From the cell containing the given text, extract its center point as [X, Y] coordinate. 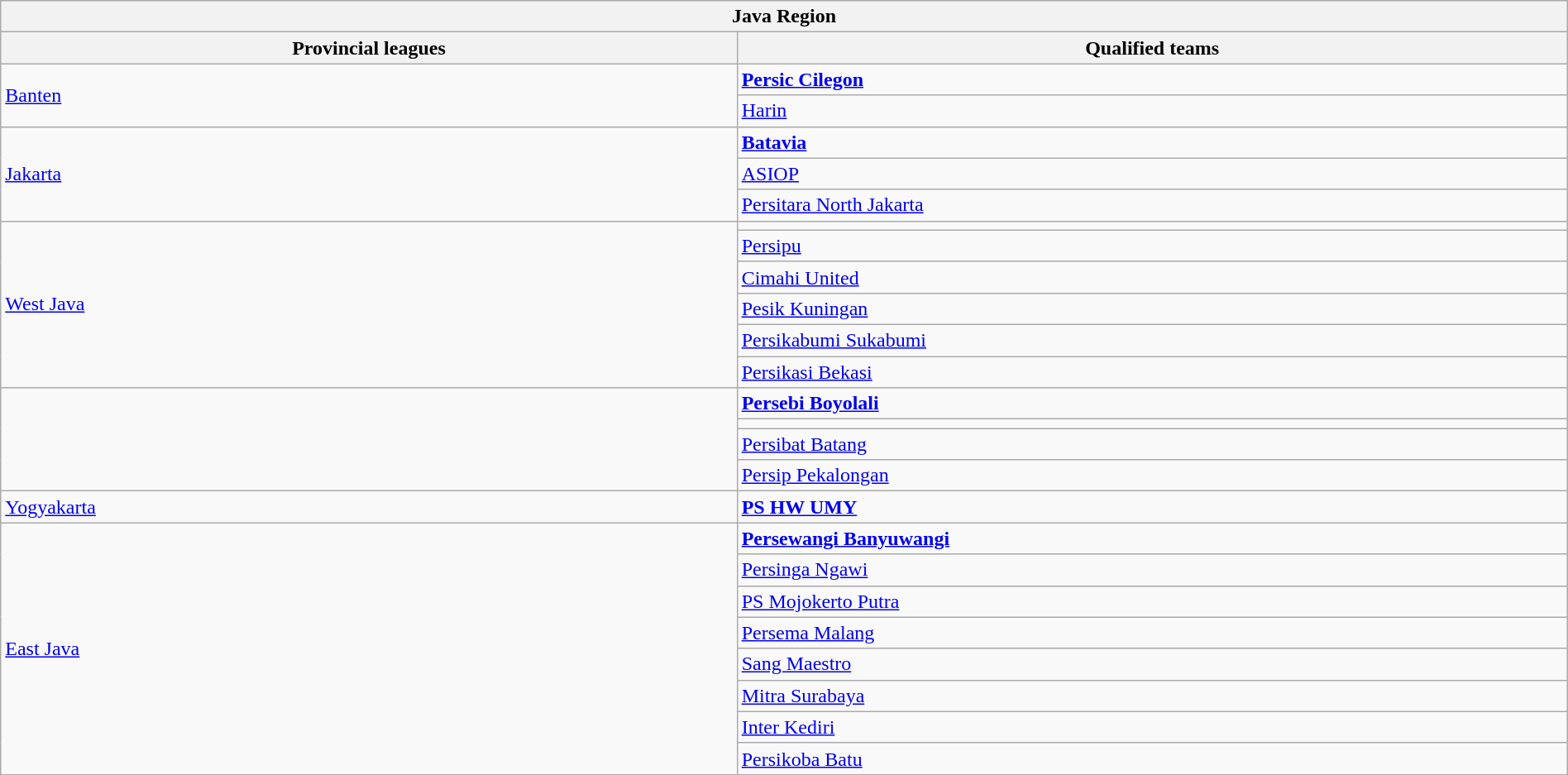
PS HW UMY [1152, 507]
Persema Malang [1152, 633]
Persipu [1152, 246]
Mitra Surabaya [1152, 696]
East Java [369, 648]
Provincial leagues [369, 48]
Persikasi Bekasi [1152, 371]
Persibat Batang [1152, 444]
Persikabumi Sukabumi [1152, 340]
Persebi Boyolali [1152, 404]
Java Region [784, 17]
Persip Pekalongan [1152, 476]
Persewangi Banyuwangi [1152, 538]
Persitara North Jakarta [1152, 205]
Persic Cilegon [1152, 79]
Yogyakarta [369, 507]
Qualified teams [1152, 48]
Persinga Ngawi [1152, 570]
Pesik Kuningan [1152, 309]
PS Mojokerto Putra [1152, 601]
Banten [369, 95]
ASIOP [1152, 174]
Jakarta [369, 174]
Batavia [1152, 142]
Harin [1152, 111]
Cimahi United [1152, 277]
Persikoba Batu [1152, 758]
West Java [369, 304]
Inter Kediri [1152, 727]
Sang Maestro [1152, 664]
